Provide the [X, Y] coordinate of the cell's center where the given text is located.  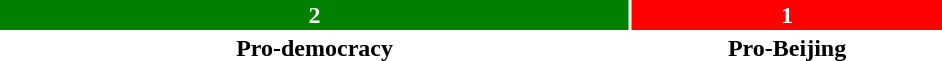
2 [314, 15]
1 [787, 15]
